Pinpoint the cell where the given text exists, returning its [X, Y] midpoint coordinate. 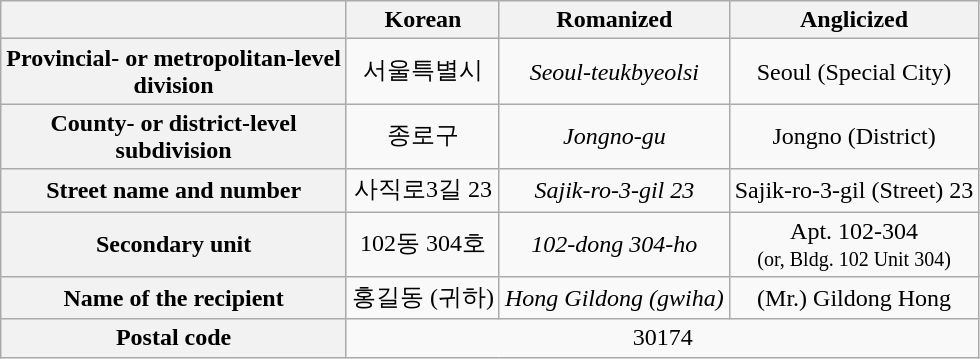
사직로3길 23 [422, 190]
Name of the recipient [174, 298]
30174 [662, 338]
Sajik-ro-3-gil 23 [614, 190]
(Mr.) Gildong Hong [854, 298]
Street name and number [174, 190]
Sajik-ro-3-gil (Street) 23 [854, 190]
Jongno-gu [614, 136]
종로구 [422, 136]
Romanized [614, 20]
서울특별시 [422, 72]
Korean [422, 20]
Jongno (District) [854, 136]
Hong Gildong (gwiha) [614, 298]
Anglicized [854, 20]
County- or district-level subdivision [174, 136]
Seoul-teukbyeolsi [614, 72]
Postal code [174, 338]
홍길동 (귀하) [422, 298]
Seoul (Special City) [854, 72]
Secondary unit [174, 244]
Provincial- or metropolitan-level division [174, 72]
102-dong 304-ho [614, 244]
102동 304호 [422, 244]
Apt. 102-304(or, Bldg. 102 Unit 304) [854, 244]
